From the cell containing the given text, extract its center point as (X, Y) coordinate. 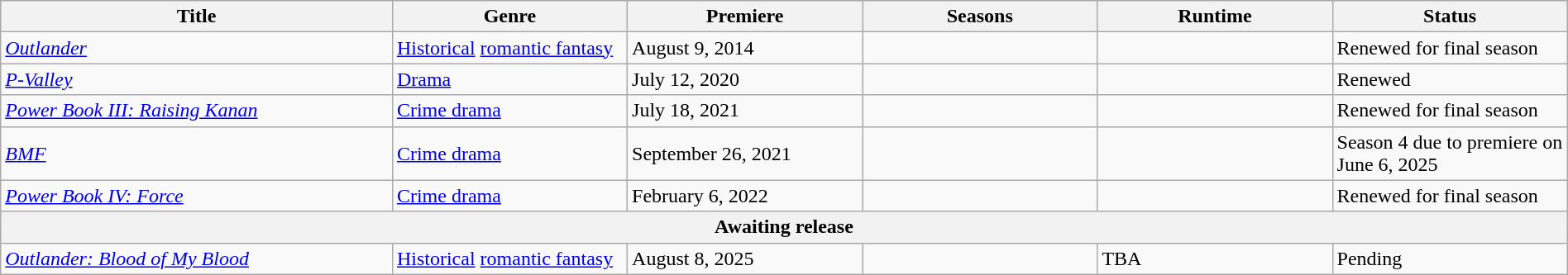
July 18, 2021 (745, 111)
Status (1450, 17)
P-Valley (197, 79)
Pending (1450, 258)
Seasons (980, 17)
July 12, 2020 (745, 79)
Drama (509, 79)
Outlander (197, 48)
BMF (197, 154)
Renewed (1450, 79)
Outlander: Blood of My Blood (197, 258)
February 6, 2022 (745, 196)
Genre (509, 17)
Title (197, 17)
September 26, 2021 (745, 154)
Power Book IV: Force (197, 196)
Premiere (745, 17)
Awaiting release (784, 227)
Runtime (1215, 17)
August 8, 2025 (745, 258)
August 9, 2014 (745, 48)
Power Book III: Raising Kanan (197, 111)
Season 4 due to premiere on June 6, 2025 (1450, 154)
TBA (1215, 258)
